Return the [x, y] coordinate for the center point of the cell that contains the specified text.  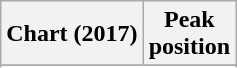
Peak position [189, 34]
Chart (2017) [72, 34]
